Output the (X, Y) coordinate of the center of the cell containing the given text.  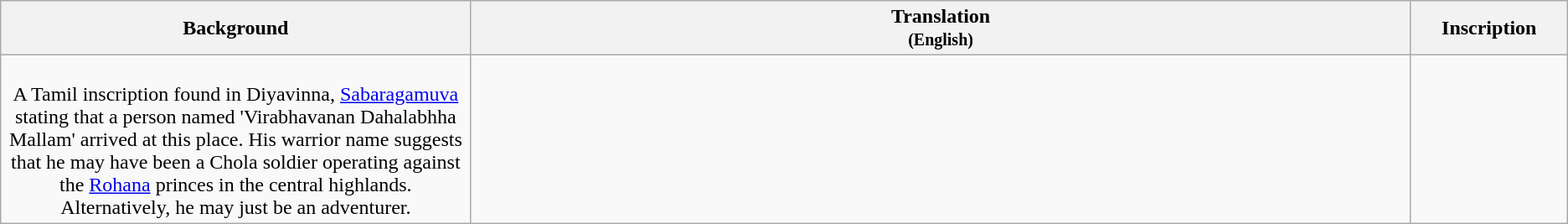
Background (236, 29)
Inscription (1489, 29)
Translation(English) (941, 29)
